For the text-containing cell, return its midpoint in (x, y) coordinate format. 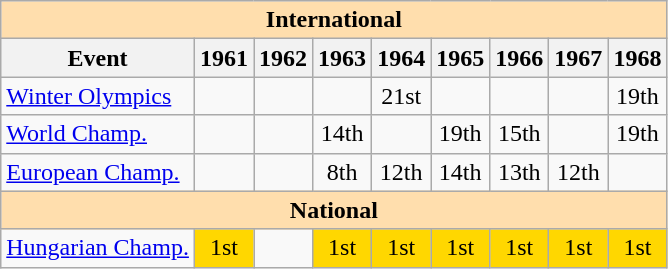
1968 (638, 58)
13th (520, 172)
Event (98, 58)
National (334, 210)
1964 (402, 58)
International (334, 20)
1962 (284, 58)
15th (520, 134)
1963 (342, 58)
Winter Olympics (98, 96)
1967 (578, 58)
1966 (520, 58)
21st (402, 96)
1965 (460, 58)
World Champ. (98, 134)
European Champ. (98, 172)
8th (342, 172)
Hungarian Champ. (98, 248)
1961 (224, 58)
